Find where the given text appears and provide that cell's center as [x, y] coordinate. 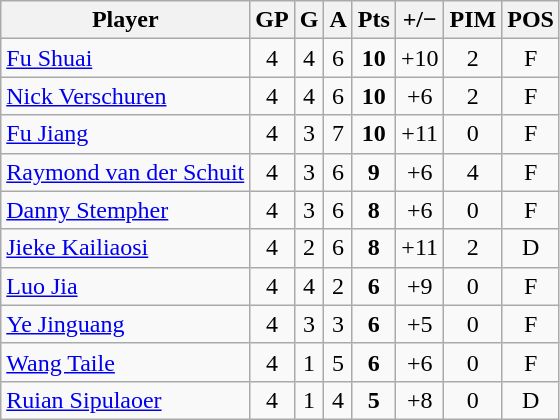
Fu Shuai [126, 58]
7 [338, 134]
+10 [420, 58]
PIM [473, 20]
POS [531, 20]
Ruian Sipulaoer [126, 400]
+8 [420, 400]
Nick Verschuren [126, 96]
Ye Jinguang [126, 324]
Jieke Kailiaosi [126, 248]
+/− [420, 20]
Danny Stempher [126, 210]
Fu Jiang [126, 134]
9 [374, 172]
A [338, 20]
GP [272, 20]
+9 [420, 286]
Player [126, 20]
Wang Taile [126, 362]
Luo Jia [126, 286]
Pts [374, 20]
+5 [420, 324]
G [309, 20]
Raymond van der Schuit [126, 172]
